Search for the cell housing the specified text and yield its [x, y] center coordinate. 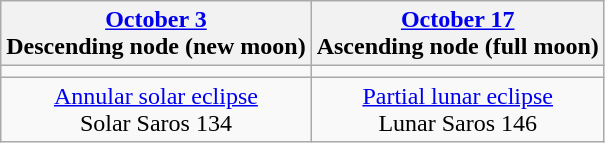
Annular solar eclipseSolar Saros 134 [156, 110]
October 17Ascending node (full moon) [458, 34]
October 3Descending node (new moon) [156, 34]
Partial lunar eclipseLunar Saros 146 [458, 110]
